Scan for the cell matching the given text and deliver its [x, y] coordinate at center. 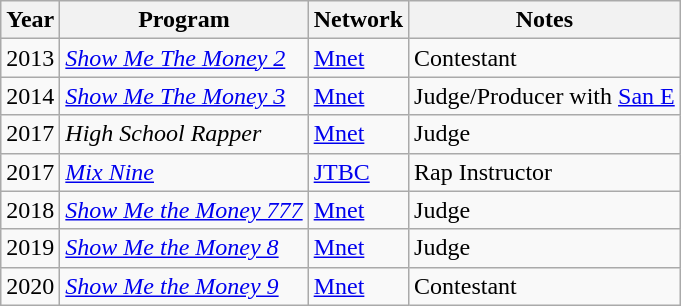
Show Me the Money 9 [184, 286]
JTBC [358, 172]
Mix Nine [184, 172]
2018 [30, 210]
Show Me The Money 3 [184, 96]
2019 [30, 248]
Notes [545, 20]
Year [30, 20]
Rap Instructor [545, 172]
Show Me the Money 8 [184, 248]
High School Rapper [184, 134]
Show Me The Money 2 [184, 58]
2014 [30, 96]
Program [184, 20]
Network [358, 20]
2020 [30, 286]
2013 [30, 58]
Judge/Producer with San E [545, 96]
Show Me the Money 777 [184, 210]
